Return the (x, y) coordinate for the center point of the cell that contains the specified text.  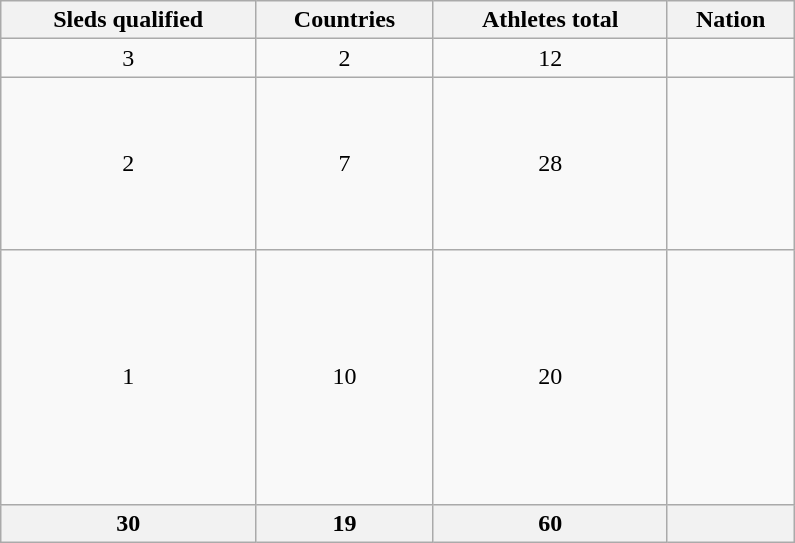
19 (345, 523)
Athletes total (550, 20)
Nation (730, 20)
1 (128, 377)
Countries (345, 20)
30 (128, 523)
7 (345, 164)
60 (550, 523)
20 (550, 377)
Sleds qualified (128, 20)
12 (550, 58)
3 (128, 58)
10 (345, 377)
28 (550, 164)
